Determine the (X, Y) coordinate at the center of the cell enclosing the given text.  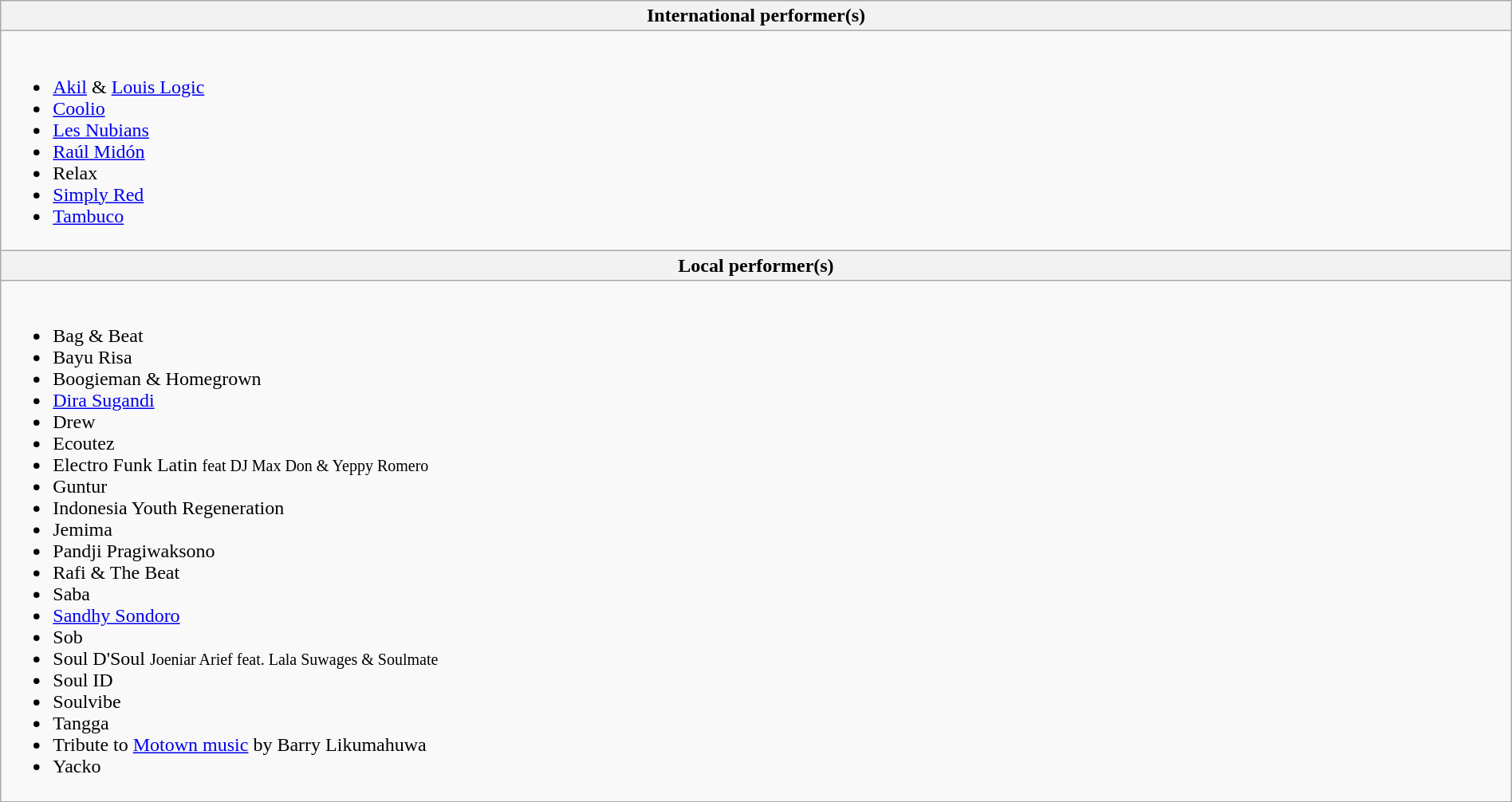
Local performer(s) (756, 265)
Akil & Louis LogicCoolioLes NubiansRaúl MidónRelaxSimply RedTambuco (756, 140)
International performer(s) (756, 16)
